Output the [x, y] coordinate of the center of the cell containing the given text.  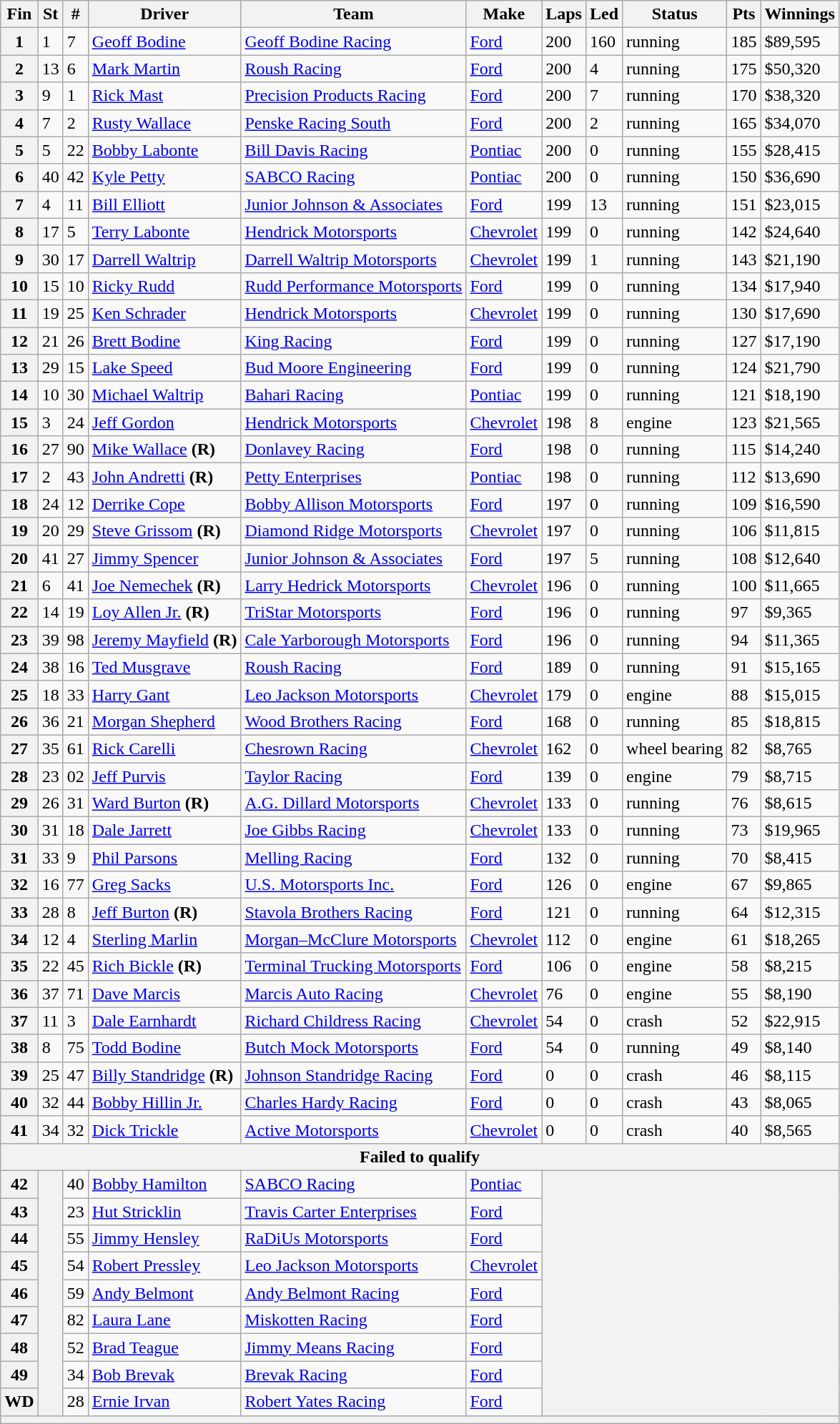
Bob Brevak [164, 1375]
$8,615 [799, 804]
Rick Mast [164, 96]
$11,815 [799, 531]
Wood Brothers Racing [353, 721]
Joe Gibbs Racing [353, 831]
79 [743, 776]
Travis Carter Enterprises [353, 1212]
Joe Nemechek (R) [164, 585]
Bud Moore Engineering [353, 368]
Chesrown Racing [353, 748]
Greg Sacks [164, 885]
Driver [164, 14]
Terry Labonte [164, 232]
Cale Yarborough Motorsports [353, 640]
Rudd Performance Motorsports [353, 286]
Fin [19, 14]
$50,320 [799, 69]
Jimmy Spencer [164, 558]
Jimmy Hensley [164, 1239]
$8,415 [799, 858]
John Andretti (R) [164, 477]
$17,190 [799, 341]
$13,690 [799, 477]
88 [743, 694]
$18,190 [799, 395]
$9,865 [799, 885]
185 [743, 41]
Loy Allen Jr. (R) [164, 613]
WD [19, 1402]
Diamond Ridge Motorsports [353, 531]
Bobby Allison Motorsports [353, 504]
$8,765 [799, 748]
Lake Speed [164, 368]
Jeff Burton (R) [164, 912]
$8,065 [799, 1102]
$17,690 [799, 313]
Brevak Racing [353, 1375]
Miskotten Racing [353, 1320]
$8,215 [799, 966]
$38,320 [799, 96]
$16,590 [799, 504]
Dale Earnhardt [164, 1021]
160 [603, 41]
71 [76, 994]
Donlavey Racing [353, 450]
Rusty Wallace [164, 123]
Kyle Petty [164, 177]
85 [743, 721]
126 [564, 885]
Hut Stricklin [164, 1212]
# [76, 14]
108 [743, 558]
165 [743, 123]
Terminal Trucking Motorsports [353, 966]
$24,640 [799, 232]
175 [743, 69]
U.S. Motorsports Inc. [353, 885]
Bobby Hillin Jr. [164, 1102]
$8,140 [799, 1048]
Mark Martin [164, 69]
168 [564, 721]
$8,565 [799, 1129]
$12,640 [799, 558]
Jeff Purvis [164, 776]
77 [76, 885]
Charles Hardy Racing [353, 1102]
TriStar Motorsports [353, 613]
Team [353, 14]
Melling Racing [353, 858]
Taylor Racing [353, 776]
Larry Hedrick Motorsports [353, 585]
$21,565 [799, 422]
$12,315 [799, 912]
58 [743, 966]
Morgan Shepherd [164, 721]
$8,715 [799, 776]
132 [564, 858]
139 [564, 776]
$17,940 [799, 286]
64 [743, 912]
Bobby Labonte [164, 150]
Rich Bickle (R) [164, 966]
155 [743, 150]
$23,015 [799, 204]
Morgan–McClure Motorsports [353, 939]
Brett Bodine [164, 341]
$18,265 [799, 939]
Ernie Irvan [164, 1402]
Rick Carelli [164, 748]
75 [76, 1048]
Bahari Racing [353, 395]
$19,965 [799, 831]
$34,070 [799, 123]
wheel bearing [675, 748]
Brad Teague [164, 1348]
King Racing [353, 341]
Precision Products Racing [353, 96]
Bobby Hamilton [164, 1184]
Pts [743, 14]
Mike Wallace (R) [164, 450]
127 [743, 341]
143 [743, 259]
Ken Schrader [164, 313]
Geoff Bodine [164, 41]
Failed to qualify [420, 1157]
179 [564, 694]
162 [564, 748]
67 [743, 885]
73 [743, 831]
02 [76, 776]
Ted Musgrave [164, 667]
90 [76, 450]
97 [743, 613]
91 [743, 667]
Darrell Waltrip Motorsports [353, 259]
Steve Grissom (R) [164, 531]
Ward Burton (R) [164, 804]
Robert Yates Racing [353, 1402]
48 [19, 1348]
94 [743, 640]
$36,690 [799, 177]
Billy Standridge (R) [164, 1075]
A.G. Dillard Motorsports [353, 804]
Derrike Cope [164, 504]
$9,365 [799, 613]
$28,415 [799, 150]
189 [564, 667]
109 [743, 504]
$21,790 [799, 368]
$21,190 [799, 259]
70 [743, 858]
Dave Marcis [164, 994]
Active Motorsports [353, 1129]
Laps [564, 14]
Geoff Bodine Racing [353, 41]
Todd Bodine [164, 1048]
115 [743, 450]
Ricky Rudd [164, 286]
123 [743, 422]
Dick Trickle [164, 1129]
Jimmy Means Racing [353, 1348]
150 [743, 177]
Bill Elliott [164, 204]
Robert Pressley [164, 1266]
59 [76, 1293]
Stavola Brothers Racing [353, 912]
Jeremy Mayfield (R) [164, 640]
RaDiUs Motorsports [353, 1239]
$11,665 [799, 585]
$11,365 [799, 640]
134 [743, 286]
Penske Racing South [353, 123]
142 [743, 232]
Jeff Gordon [164, 422]
$89,595 [799, 41]
Led [603, 14]
Harry Gant [164, 694]
151 [743, 204]
Butch Mock Motorsports [353, 1048]
Marcis Auto Racing [353, 994]
100 [743, 585]
$22,915 [799, 1021]
98 [76, 640]
Laura Lane [164, 1320]
Make [504, 14]
Winnings [799, 14]
$14,240 [799, 450]
Dale Jarrett [164, 831]
$8,190 [799, 994]
$18,815 [799, 721]
Andy Belmont [164, 1293]
130 [743, 313]
St [50, 14]
Bill Davis Racing [353, 150]
Andy Belmont Racing [353, 1293]
Phil Parsons [164, 858]
Johnson Standridge Racing [353, 1075]
170 [743, 96]
Darrell Waltrip [164, 259]
$15,165 [799, 667]
Michael Waltrip [164, 395]
Sterling Marlin [164, 939]
Richard Childress Racing [353, 1021]
Petty Enterprises [353, 477]
124 [743, 368]
$15,015 [799, 694]
$8,115 [799, 1075]
Status [675, 14]
